Identify which cell holds the provided text, then report its [x, y] central coordinate. 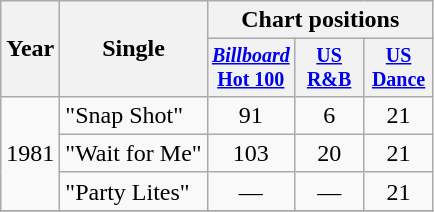
"Wait for Me" [134, 153]
Billboard Hot 100 [250, 68]
103 [250, 153]
Year [30, 49]
"Snap Shot" [134, 115]
6 [328, 115]
"Party Lites" [134, 191]
20 [328, 153]
USR&B [328, 68]
Chart positions [320, 20]
USDance [398, 68]
Single [134, 49]
1981 [30, 153]
91 [250, 115]
